Detect which cell encompasses the target text, then output its [X, Y] center coordinate. 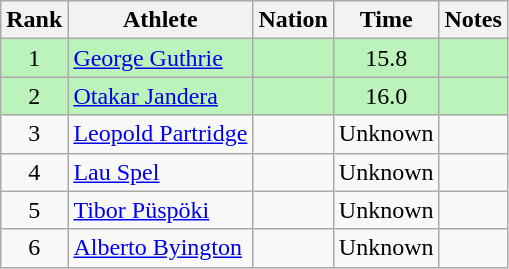
Otakar Jandera [160, 96]
16.0 [386, 96]
Nation [293, 20]
Time [386, 20]
Lau Spel [160, 172]
Leopold Partridge [160, 134]
Notes [473, 20]
6 [34, 248]
Alberto Byington [160, 248]
15.8 [386, 58]
Tibor Püspöki [160, 210]
4 [34, 172]
Athlete [160, 20]
2 [34, 96]
3 [34, 134]
5 [34, 210]
Rank [34, 20]
George Guthrie [160, 58]
1 [34, 58]
